Output the [X, Y] coordinate of the center of the cell containing the given text.  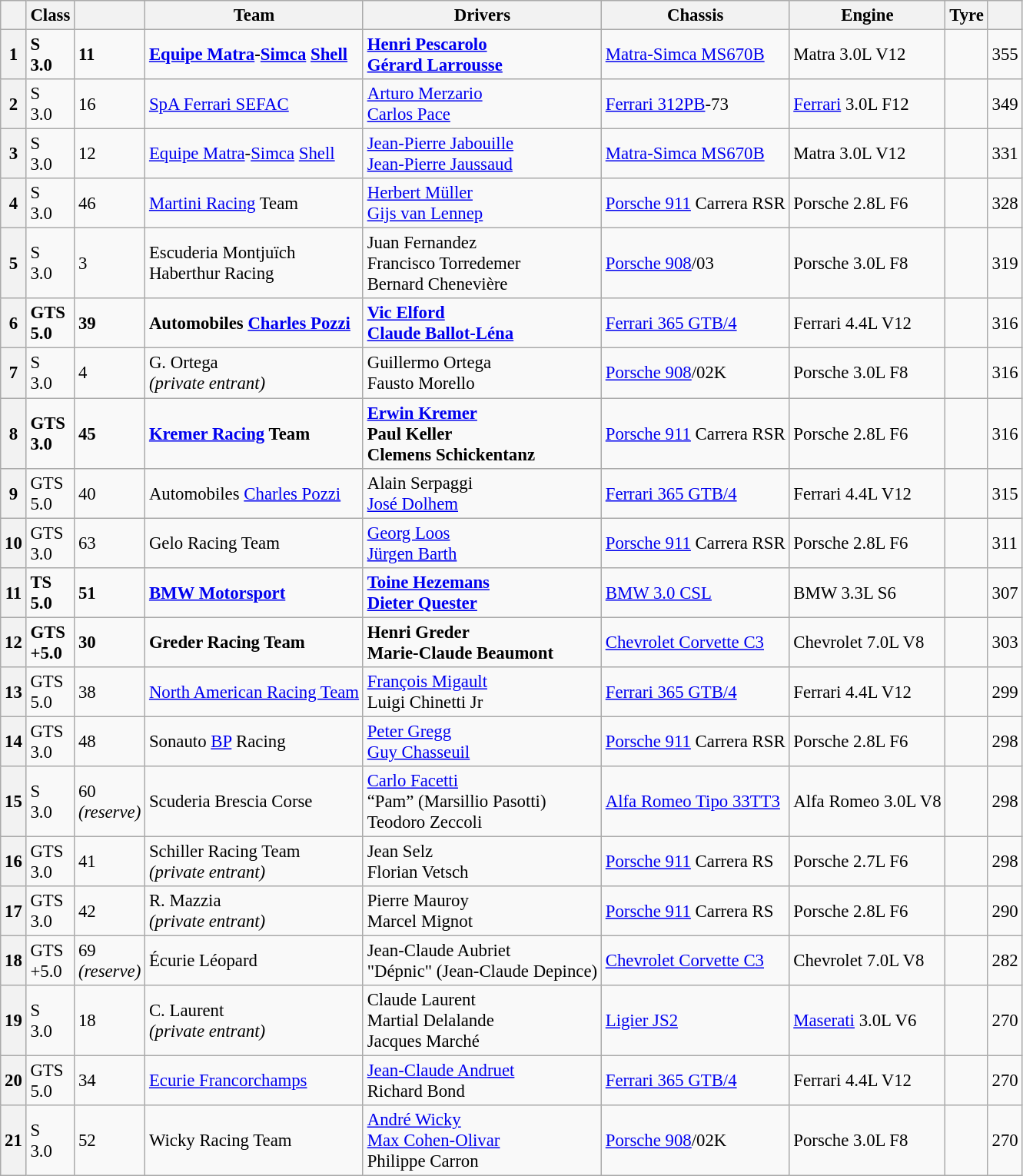
Chassis [695, 15]
Écurie Léopard [254, 961]
Toine Hezemans Dieter Quester [482, 592]
311 [1005, 543]
R. Mazzia(private entrant) [254, 912]
48 [110, 741]
Juan Fernandez Francisco Torredemer Bernard Chenevière [482, 264]
G. Ortega(private entrant) [254, 374]
14 [14, 741]
319 [1005, 264]
349 [1005, 105]
41 [110, 861]
13 [14, 692]
60(reserve) [110, 802]
Claude Laurent Martial Delalande Jacques Marché [482, 1021]
TS5.0 [51, 592]
Class [51, 15]
46 [110, 203]
Drivers [482, 15]
10 [14, 543]
355 [1005, 55]
Alfa Romeo Tipo 33TT3 [695, 802]
SpA Ferrari SEFAC [254, 105]
Erwin Kremer Paul Keller Clemens Schickentanz [482, 434]
Kremer Racing Team [254, 434]
Engine [867, 15]
282 [1005, 961]
Greder Racing Team [254, 643]
315 [1005, 493]
6 [14, 323]
Ferrari 3.0L F12 [867, 105]
Porsche 2.7L F6 [867, 861]
5 [14, 264]
19 [14, 1021]
Guillermo Ortega Fausto Morello [482, 374]
Jean-Claude Aubriet "Dépnic" (Jean-Claude Depince) [482, 961]
Sonauto BP Racing [254, 741]
17 [14, 912]
34 [110, 1081]
Maserati 3.0L V6 [867, 1021]
Tyre [967, 15]
45 [110, 434]
Porsche 908/03 [695, 264]
André Wicky Max Cohen-Olivar Philippe Carron [482, 1141]
Henri Greder Marie-Claude Beaumont [482, 643]
307 [1005, 592]
20 [14, 1081]
39 [110, 323]
290 [1005, 912]
Peter Gregg Guy Chasseuil [482, 741]
Alain Serpaggi José Dolhem [482, 493]
François Migault Luigi Chinetti Jr [482, 692]
Schiller Racing Team(private entrant) [254, 861]
Herbert Müller Gijs van Lennep [482, 203]
Gelo Racing Team [254, 543]
Jean-Claude Andruet Richard Bond [482, 1081]
Jean Selz Florian Vetsch [482, 861]
Georg Loos Jürgen Barth [482, 543]
Team [254, 15]
Vic Elford Claude Ballot-Léna [482, 323]
30 [110, 643]
Ferrari 312PB-73 [695, 105]
Carlo Facetti “Pam” (Marsillio Pasotti) Teodoro Zeccoli [482, 802]
52 [110, 1141]
BMW Motorsport [254, 592]
40 [110, 493]
Arturo Merzario Carlos Pace [482, 105]
BMW 3.0 CSL [695, 592]
7 [14, 374]
15 [14, 802]
Jean-Pierre Jabouille Jean-Pierre Jaussaud [482, 154]
Scuderia Brescia Corse [254, 802]
42 [110, 912]
Martini Racing Team [254, 203]
331 [1005, 154]
9 [14, 493]
38 [110, 692]
North American Racing Team [254, 692]
303 [1005, 643]
Henri Pescarolo Gérard Larrousse [482, 55]
69(reserve) [110, 961]
8 [14, 434]
Wicky Racing Team [254, 1141]
Pierre Mauroy Marcel Mignot [482, 912]
299 [1005, 692]
2 [14, 105]
Ligier JS2 [695, 1021]
Escuderia Montjuïch Haberthur Racing [254, 264]
51 [110, 592]
Ecurie Francorchamps [254, 1081]
63 [110, 543]
BMW 3.3L S6 [867, 592]
1 [14, 55]
Alfa Romeo 3.0L V8 [867, 802]
21 [14, 1141]
328 [1005, 203]
C. Laurent(private entrant) [254, 1021]
